Scan for the cell matching the given text and deliver its [x, y] coordinate at center. 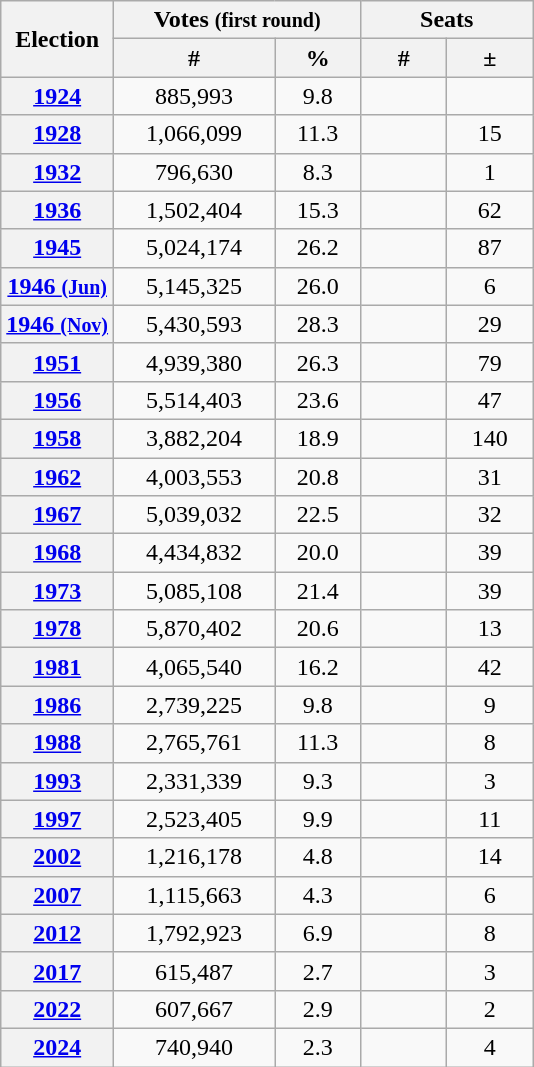
1997 [58, 819]
11 [490, 819]
8.3 [318, 172]
796,630 [194, 172]
2007 [58, 895]
1973 [58, 591]
2017 [58, 971]
22.5 [318, 515]
1936 [58, 210]
Votes (first round) [238, 20]
607,667 [194, 1009]
20.8 [318, 477]
62 [490, 210]
1,115,663 [194, 895]
1946 (Nov) [58, 324]
4,434,832 [194, 553]
79 [490, 362]
2,765,761 [194, 743]
2002 [58, 857]
1981 [58, 667]
1,216,178 [194, 857]
Seats [447, 20]
15 [490, 134]
21.4 [318, 591]
2,523,405 [194, 819]
1946 (Jun) [58, 286]
5,039,032 [194, 515]
1958 [58, 438]
28.3 [318, 324]
87 [490, 248]
5,085,108 [194, 591]
1968 [58, 553]
1956 [58, 400]
16.2 [318, 667]
6.9 [318, 933]
5,145,325 [194, 286]
4,065,540 [194, 667]
26.3 [318, 362]
1951 [58, 362]
4,939,380 [194, 362]
2024 [58, 1047]
1,502,404 [194, 210]
23.6 [318, 400]
1993 [58, 781]
4 [490, 1047]
20.0 [318, 553]
% [318, 58]
2022 [58, 1009]
1932 [58, 172]
31 [490, 477]
1928 [58, 134]
29 [490, 324]
1978 [58, 629]
140 [490, 438]
26.2 [318, 248]
2012 [58, 933]
13 [490, 629]
5,430,593 [194, 324]
47 [490, 400]
2.3 [318, 1047]
9.3 [318, 781]
1962 [58, 477]
26.0 [318, 286]
9 [490, 705]
1945 [58, 248]
14 [490, 857]
615,487 [194, 971]
5,514,403 [194, 400]
9.9 [318, 819]
42 [490, 667]
1988 [58, 743]
1,792,923 [194, 933]
2,331,339 [194, 781]
15.3 [318, 210]
2.7 [318, 971]
Election [58, 39]
1924 [58, 96]
18.9 [318, 438]
2 [490, 1009]
5,870,402 [194, 629]
1986 [58, 705]
1967 [58, 515]
5,024,174 [194, 248]
2,739,225 [194, 705]
4,003,553 [194, 477]
1,066,099 [194, 134]
885,993 [194, 96]
32 [490, 515]
740,940 [194, 1047]
4.3 [318, 895]
20.6 [318, 629]
4.8 [318, 857]
2.9 [318, 1009]
± [490, 58]
1 [490, 172]
3,882,204 [194, 438]
